Detect which cell encompasses the target text, then output its (x, y) center coordinate. 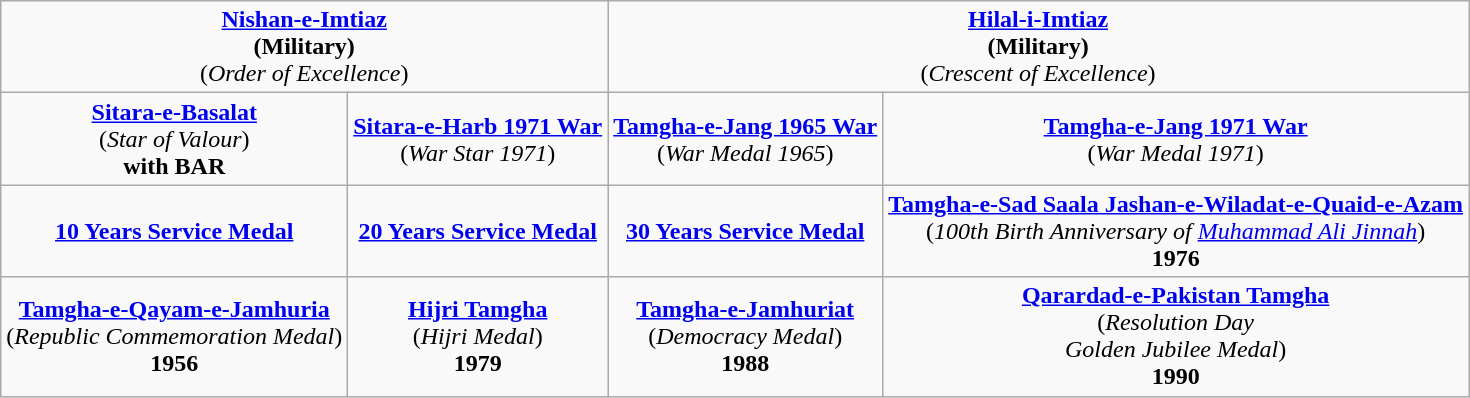
Sitara-e-Harb 1971 War(War Star 1971) (478, 139)
Tamgha-e-Jang 1971 War(War Medal 1971) (1176, 139)
Tamgha-e-Jang 1965 War(War Medal 1965) (746, 139)
Hilal-i-Imtiaz(Military)(Crescent of Excellence) (1038, 47)
Tamgha-e-Qayam-e-Jamhuria(Republic Commemoration Medal)1956 (174, 336)
30 Years Service Medal (746, 231)
Nishan-e-Imtiaz(Military)(Order of Excellence) (304, 47)
10 Years Service Medal (174, 231)
Qarardad-e-Pakistan Tamgha(Resolution DayGolden Jubilee Medal)1990 (1176, 336)
Tamgha-e-Sad Saala Jashan-e-Wiladat-e-Quaid-e-Azam(100th Birth Anniversary of Muhammad Ali Jinnah)1976 (1176, 231)
20 Years Service Medal (478, 231)
Hijri Tamgha(Hijri Medal)1979 (478, 336)
Tamgha-e-Jamhuriat(Democracy Medal)1988 (746, 336)
Sitara-e-Basalat(Star of Valour)with BAR (174, 139)
